For the text-containing cell, return its midpoint in [x, y] coordinate format. 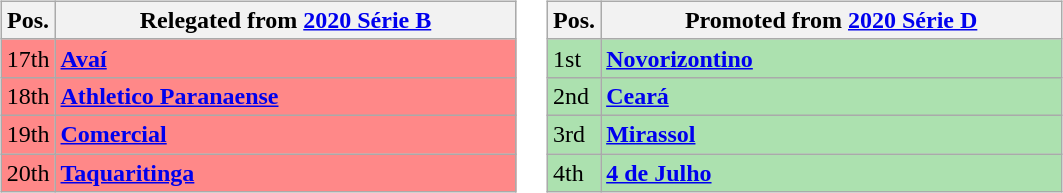
19th [28, 134]
Comercial [286, 134]
Athletico Paranaense [286, 96]
18th [28, 96]
3rd [574, 134]
Avaí [286, 58]
Novorizontino [832, 58]
4 de Julho [832, 173]
20th [28, 173]
Ceará [832, 96]
Relegated from 2020 Série B [286, 20]
17th [28, 58]
Promoted from 2020 Série D [832, 20]
4th [574, 173]
Taquaritinga [286, 173]
2nd [574, 96]
Mirassol [832, 134]
1st [574, 58]
